Return (X, Y) of the center of cell containing provided text 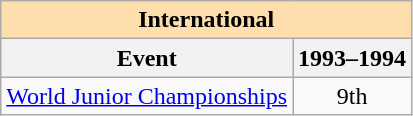
Event (147, 58)
International (206, 20)
World Junior Championships (147, 96)
9th (352, 96)
1993–1994 (352, 58)
